Search for the cell housing the specified text and yield its [x, y] center coordinate. 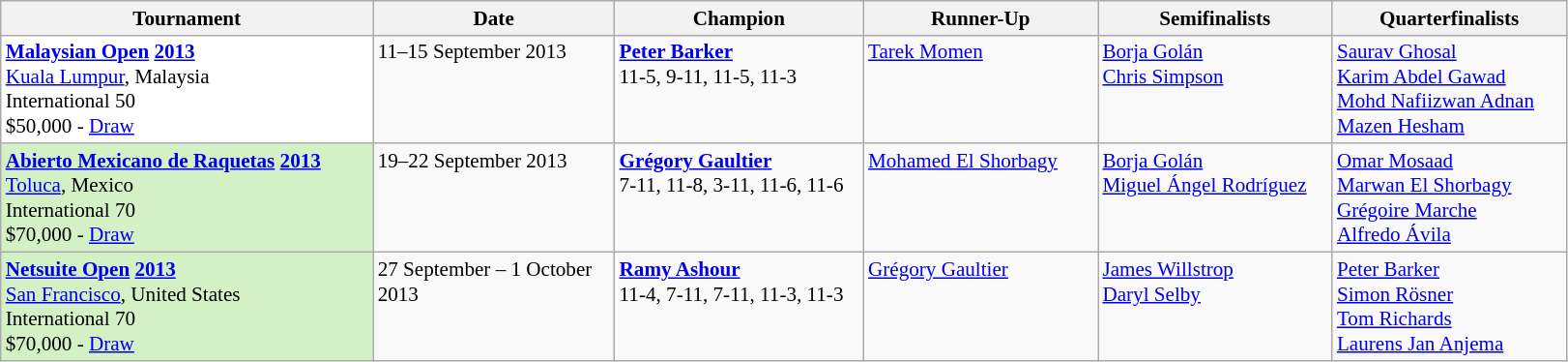
Mohamed El Shorbagy [980, 197]
Date [494, 17]
Netsuite Open 2013 San Francisco, United StatesInternational 70$70,000 - Draw [188, 306]
Borja Golán Chris Simpson [1215, 89]
Saurav Ghosal Karim Abdel Gawad Mohd Nafiizwan Adnan Mazen Hesham [1449, 89]
Grégory Gaultier7-11, 11-8, 3-11, 11-6, 11-6 [739, 197]
Champion [739, 17]
Tournament [188, 17]
Omar Mosaad Marwan El Shorbagy Grégoire Marche Alfredo Ávila [1449, 197]
Abierto Mexicano de Raquetas 2013 Toluca, MexicoInternational 70$70,000 - Draw [188, 197]
Malaysian Open 2013 Kuala Lumpur, MalaysiaInternational 50$50,000 - Draw [188, 89]
Grégory Gaultier [980, 306]
Peter Barker Simon Rösner Tom Richards Laurens Jan Anjema [1449, 306]
Peter Barker11-5, 9-11, 11-5, 11-3 [739, 89]
Runner-Up [980, 17]
19–22 September 2013 [494, 197]
Semifinalists [1215, 17]
Borja Golán Miguel Ángel Rodríguez [1215, 197]
Tarek Momen [980, 89]
Ramy Ashour11-4, 7-11, 7-11, 11-3, 11-3 [739, 306]
11–15 September 2013 [494, 89]
James Willstrop Daryl Selby [1215, 306]
Quarterfinalists [1449, 17]
27 September – 1 October 2013 [494, 306]
